Pinpoint the cell where the given text exists, returning its (x, y) midpoint coordinate. 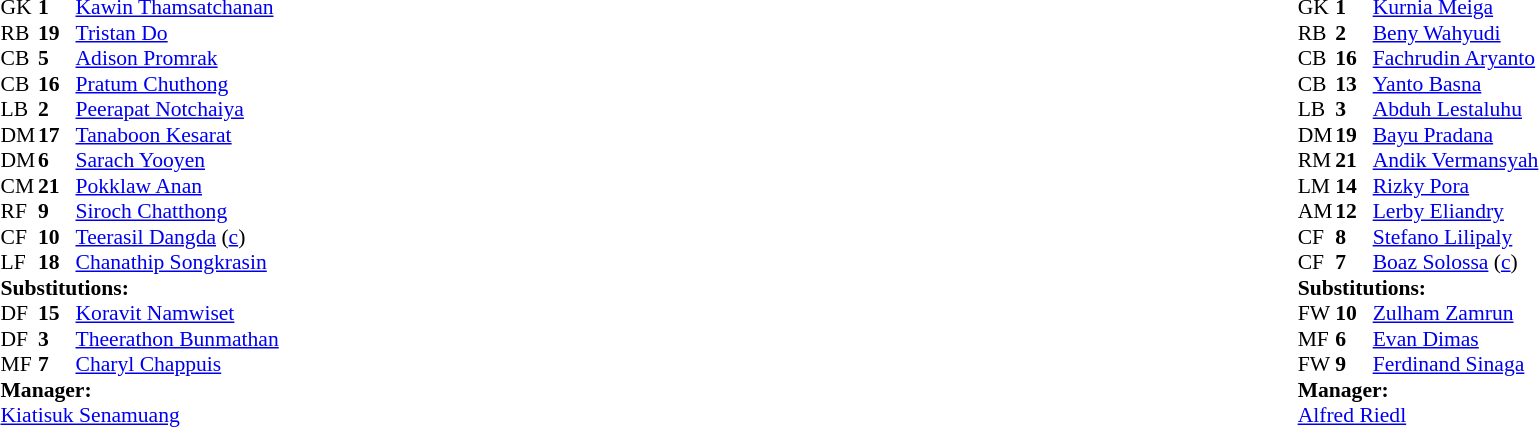
Koravit Namwiset (178, 313)
Charyl Chappuis (178, 365)
Sarach Yooyen (178, 161)
Tanaboon Kesarat (178, 135)
13 (1354, 84)
18 (57, 263)
RM (1317, 161)
Andik Vermansyah (1456, 161)
Rizky Pora (1456, 186)
Fachrudin Aryanto (1456, 59)
15 (57, 313)
5 (57, 59)
Chanathip Songkrasin (178, 263)
Siroch Chatthong (178, 211)
Peerapat Notchaiya (178, 109)
14 (1354, 186)
Tristan Do (178, 33)
AM (1317, 211)
17 (57, 135)
Zulham Zamrun (1456, 313)
Ferdinand Sinaga (1456, 365)
LM (1317, 186)
Pratum Chuthong (178, 84)
Adison Promrak (178, 59)
Stefano Lilipaly (1456, 237)
Yanto Basna (1456, 84)
Evan Dimas (1456, 339)
Boaz Solossa (c) (1456, 263)
Bayu Pradana (1456, 135)
Theerathon Bunmathan (178, 339)
8 (1354, 237)
LF (19, 263)
Abduh Lestaluhu (1456, 109)
CM (19, 186)
RF (19, 211)
12 (1354, 211)
Teerasil Dangda (c) (178, 237)
Pokklaw Anan (178, 186)
Lerby Eliandry (1456, 211)
Beny Wahyudi (1456, 33)
